Scan for the cell matching the given text and deliver its (x, y) coordinate at center. 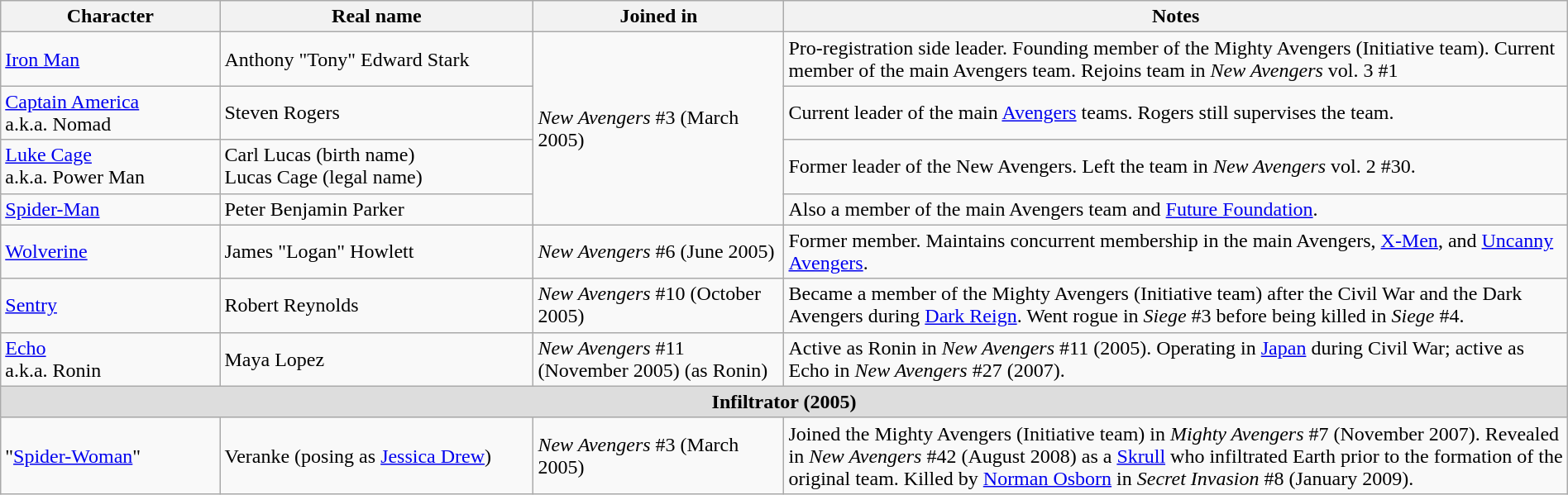
James "Logan" Howlett (377, 251)
New Avengers #11 (November 2005) (as Ronin) (658, 359)
Veranke (posing as Jessica Drew) (377, 455)
Maya Lopez (377, 359)
Notes (1176, 17)
Former member. Maintains concurrent membership in the main Avengers, X-Men, and Uncanny Avengers. (1176, 251)
Character (111, 17)
Echoa.k.a. Ronin (111, 359)
Robert Reynolds (377, 306)
Luke Cagea.k.a. Power Man (111, 167)
Spider-Man (111, 209)
Captain Americaa.k.a. Nomad (111, 112)
Wolverine (111, 251)
Anthony "Tony" Edward Stark (377, 59)
Former leader of the New Avengers. Left the team in New Avengers vol. 2 #30. (1176, 167)
Active as Ronin in New Avengers #11 (2005). Operating in Japan during Civil War; active as Echo in New Avengers #27 (2007). (1176, 359)
Real name (377, 17)
Sentry (111, 306)
Peter Benjamin Parker (377, 209)
Steven Rogers (377, 112)
Current leader of the main Avengers teams. Rogers still supervises the team. (1176, 112)
Infiltrator (2005) (784, 402)
Carl Lucas (birth name)Lucas Cage (legal name) (377, 167)
Joined in (658, 17)
Iron Man (111, 59)
Also a member of the main Avengers team and Future Foundation. (1176, 209)
"Spider-Woman" (111, 455)
New Avengers #6 (June 2005) (658, 251)
New Avengers #10 (October 2005) (658, 306)
